Scan for the cell matching the given text and deliver its (x, y) coordinate at center. 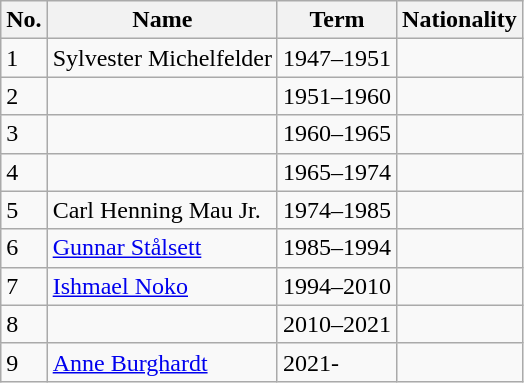
1994–2010 (336, 286)
1985–1994 (336, 248)
1974–1985 (336, 210)
1960–1965 (336, 134)
Carl Henning Mau Jr. (162, 210)
Anne Burghardt (162, 362)
1947–1951 (336, 58)
Gunnar Stålsett (162, 248)
Name (162, 20)
9 (24, 362)
4 (24, 172)
1965–1974 (336, 172)
2 (24, 96)
6 (24, 248)
No. (24, 20)
Term (336, 20)
2021- (336, 362)
1951–1960 (336, 96)
Ishmael Noko (162, 286)
1 (24, 58)
2010–2021 (336, 324)
7 (24, 286)
Nationality (460, 20)
3 (24, 134)
Sylvester Michelfelder (162, 58)
5 (24, 210)
8 (24, 324)
